Return the (x, y) coordinate for the center point of the cell that contains the specified text.  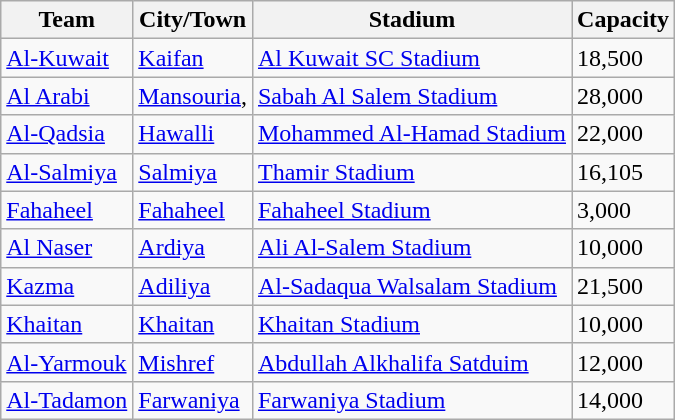
Thamir Stadium (412, 172)
Al-Salmiya (67, 172)
Sabah Al Salem Stadium (412, 96)
Adiliya (193, 286)
Farwaniya Stadium (412, 400)
Al-Yarmouk (67, 362)
Al-Sadaqua Walsalam Stadium (412, 286)
Ardiya (193, 248)
28,000 (624, 96)
Al-Tadamon (67, 400)
12,000 (624, 362)
Al Kuwait SC Stadium (412, 58)
22,000 (624, 134)
Mohammed Al-Hamad Stadium (412, 134)
14,000 (624, 400)
16,105 (624, 172)
Salmiya (193, 172)
3,000 (624, 210)
Al-Qadsia (67, 134)
Stadium (412, 20)
Team (67, 20)
Capacity (624, 20)
Fahaheel Stadium (412, 210)
Abdullah Alkhalifa Satduim (412, 362)
Farwaniya (193, 400)
Mishref (193, 362)
Ali Al-Salem Stadium (412, 248)
Al Arabi (67, 96)
City/Town (193, 20)
Mansouria, (193, 96)
Kaifan (193, 58)
Al-Kuwait (67, 58)
21,500 (624, 286)
Hawalli (193, 134)
18,500 (624, 58)
Khaitan Stadium (412, 324)
Kazma (67, 286)
Al Naser (67, 248)
